Capture the cell that displays the provided text and extract its [X, Y] central coordinate. 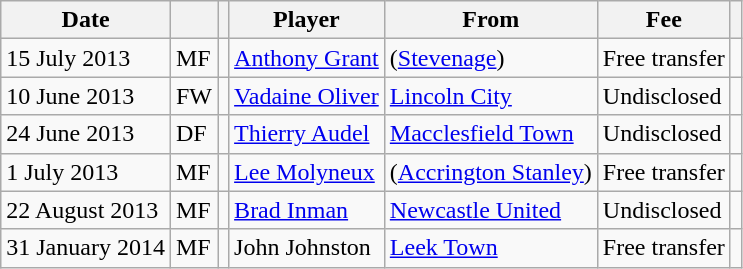
15 July 2013 [86, 58]
Player [307, 20]
1 July 2013 [86, 172]
Leek Town [490, 248]
FW [194, 96]
(Accrington Stanley) [490, 172]
(Stevenage) [490, 58]
From [490, 20]
22 August 2013 [86, 210]
DF [194, 134]
Fee [664, 20]
24 June 2013 [86, 134]
Lee Molyneux [307, 172]
Vadaine Oliver [307, 96]
Thierry Audel [307, 134]
Brad Inman [307, 210]
Lincoln City [490, 96]
John Johnston [307, 248]
Date [86, 20]
Newcastle United [490, 210]
Anthony Grant [307, 58]
31 January 2014 [86, 248]
Macclesfield Town [490, 134]
10 June 2013 [86, 96]
